For the text-containing cell, return its midpoint in [X, Y] coordinate format. 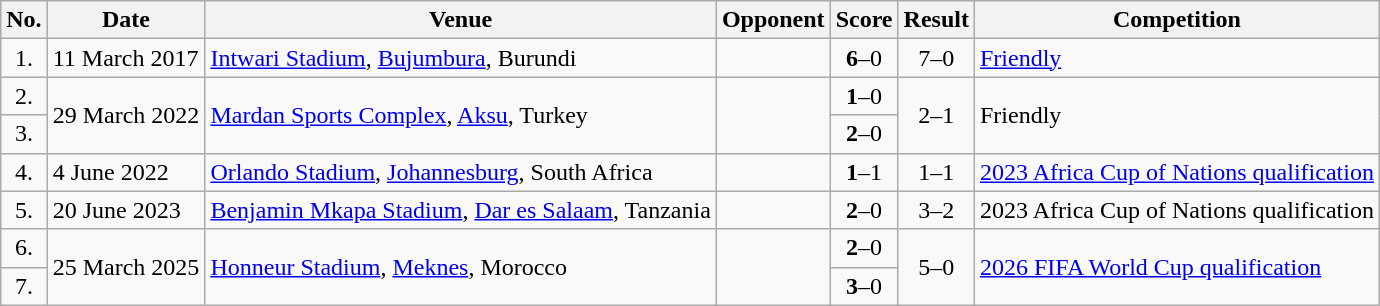
Result [936, 20]
3–2 [936, 210]
7. [24, 286]
1. [24, 58]
2026 FIFA World Cup qualification [1176, 267]
Honneur Stadium, Meknes, Morocco [460, 267]
20 June 2023 [126, 210]
5–0 [936, 267]
Competition [1176, 20]
2–1 [936, 115]
6. [24, 248]
2. [24, 96]
7–0 [936, 58]
3. [24, 134]
Benjamin Mkapa Stadium, Dar es Salaam, Tanzania [460, 210]
4 June 2022 [126, 172]
Opponent [773, 20]
3–0 [864, 286]
5. [24, 210]
No. [24, 20]
Mardan Sports Complex, Aksu, Turkey [460, 115]
Intwari Stadium, Bujumbura, Burundi [460, 58]
6–0 [864, 58]
11 March 2017 [126, 58]
1–0 [864, 96]
4. [24, 172]
29 March 2022 [126, 115]
Venue [460, 20]
Orlando Stadium, Johannesburg, South Africa [460, 172]
Date [126, 20]
25 March 2025 [126, 267]
Score [864, 20]
